Detect which cell encompasses the target text, then output its [x, y] center coordinate. 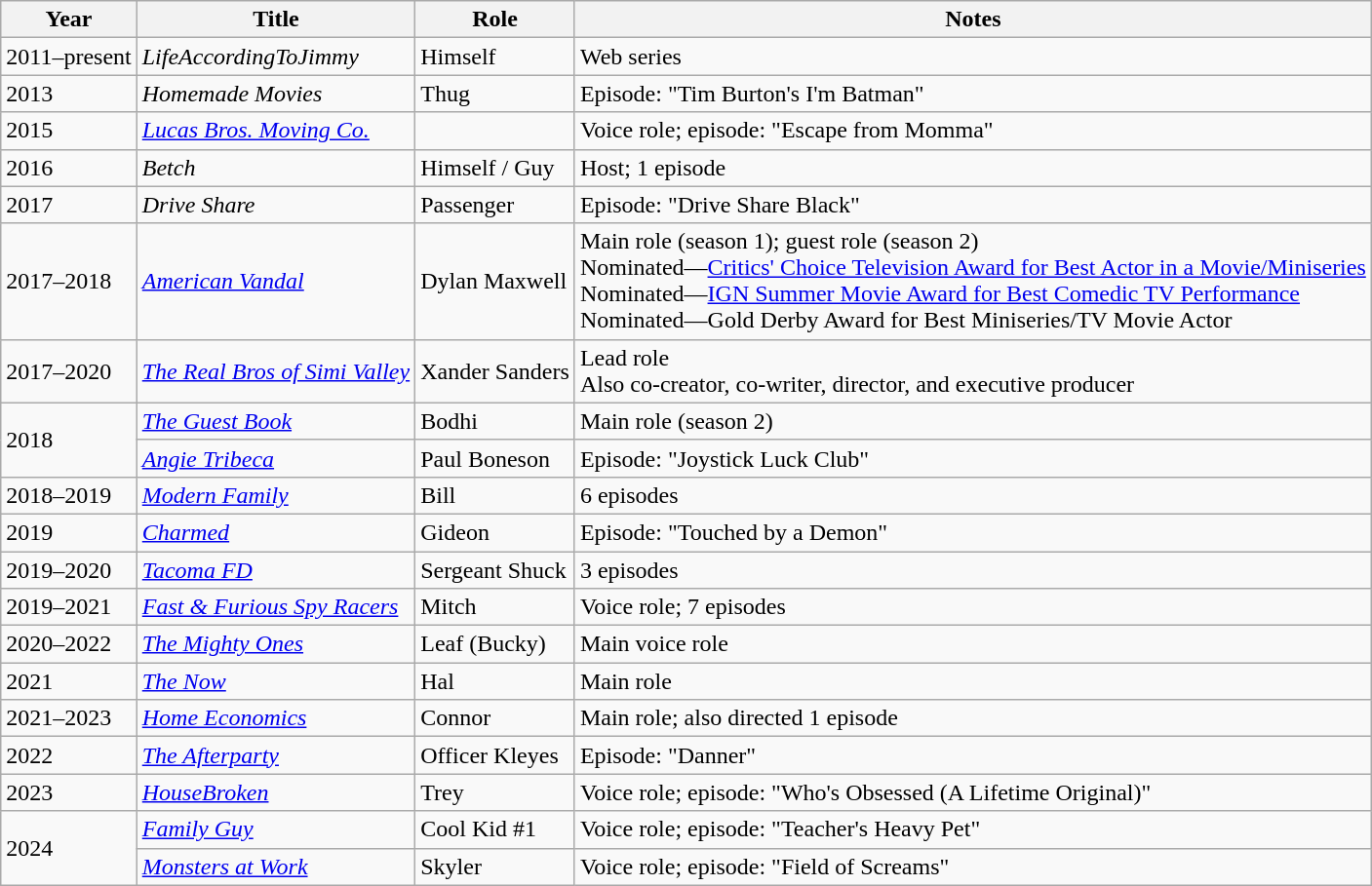
2022 [68, 755]
Dylan Maxwell [495, 281]
Voice role; episode: "Teacher's Heavy Pet" [973, 829]
Angie Tribeca [275, 458]
Episode: "Danner" [973, 755]
Skyler [495, 867]
Voice role; episode: "Who's Obsessed (A Lifetime Original)" [973, 792]
Thug [495, 94]
Main role; also directed 1 episode [973, 718]
The Afterparty [275, 755]
Bill [495, 495]
Tacoma FD [275, 570]
2017–2018 [68, 281]
Mitch [495, 607]
2021 [68, 681]
Title [275, 19]
Episode: "Touched by a Demon" [973, 532]
Role [495, 19]
Hal [495, 681]
Year [68, 19]
Betch [275, 168]
Main voice role [973, 644]
2015 [68, 131]
Himself / Guy [495, 168]
Host; 1 episode [973, 168]
Episode: "Drive Share Black" [973, 205]
Family Guy [275, 829]
Voice role; episode: "Field of Screams" [973, 867]
Drive Share [275, 205]
2021–2023 [68, 718]
Voice role; episode: "Escape from Momma" [973, 131]
Connor [495, 718]
Himself [495, 57]
Cool Kid #1 [495, 829]
The Mighty Ones [275, 644]
2023 [68, 792]
Lucas Bros. Moving Co. [275, 131]
Main role (season 2) [973, 421]
Bodhi [495, 421]
2018 [68, 440]
2017–2020 [68, 370]
Trey [495, 792]
2024 [68, 848]
2019–2021 [68, 607]
Officer Kleyes [495, 755]
2011–present [68, 57]
Web series [973, 57]
The Now [275, 681]
American Vandal [275, 281]
Episode: "Tim Burton's I'm Batman" [973, 94]
Episode: "Joystick Luck Club" [973, 458]
2018–2019 [68, 495]
HouseBroken [275, 792]
Xander Sanders [495, 370]
Fast & Furious Spy Racers [275, 607]
Modern Family [275, 495]
Gideon [495, 532]
Leaf (Bucky) [495, 644]
Passenger [495, 205]
2017 [68, 205]
2020–2022 [68, 644]
2019 [68, 532]
LifeAccordingToJimmy [275, 57]
Notes [973, 19]
2013 [68, 94]
Monsters at Work [275, 867]
The Real Bros of Simi Valley [275, 370]
Main role [973, 681]
Homemade Movies [275, 94]
Paul Boneson [495, 458]
Lead roleAlso co-creator, co-writer, director, and executive producer [973, 370]
Charmed [275, 532]
2016 [68, 168]
3 episodes [973, 570]
6 episodes [973, 495]
Sergeant Shuck [495, 570]
2019–2020 [68, 570]
The Guest Book [275, 421]
Voice role; 7 episodes [973, 607]
Home Economics [275, 718]
